Provide the (x, y) coordinate of the cell's center where the given text is located.  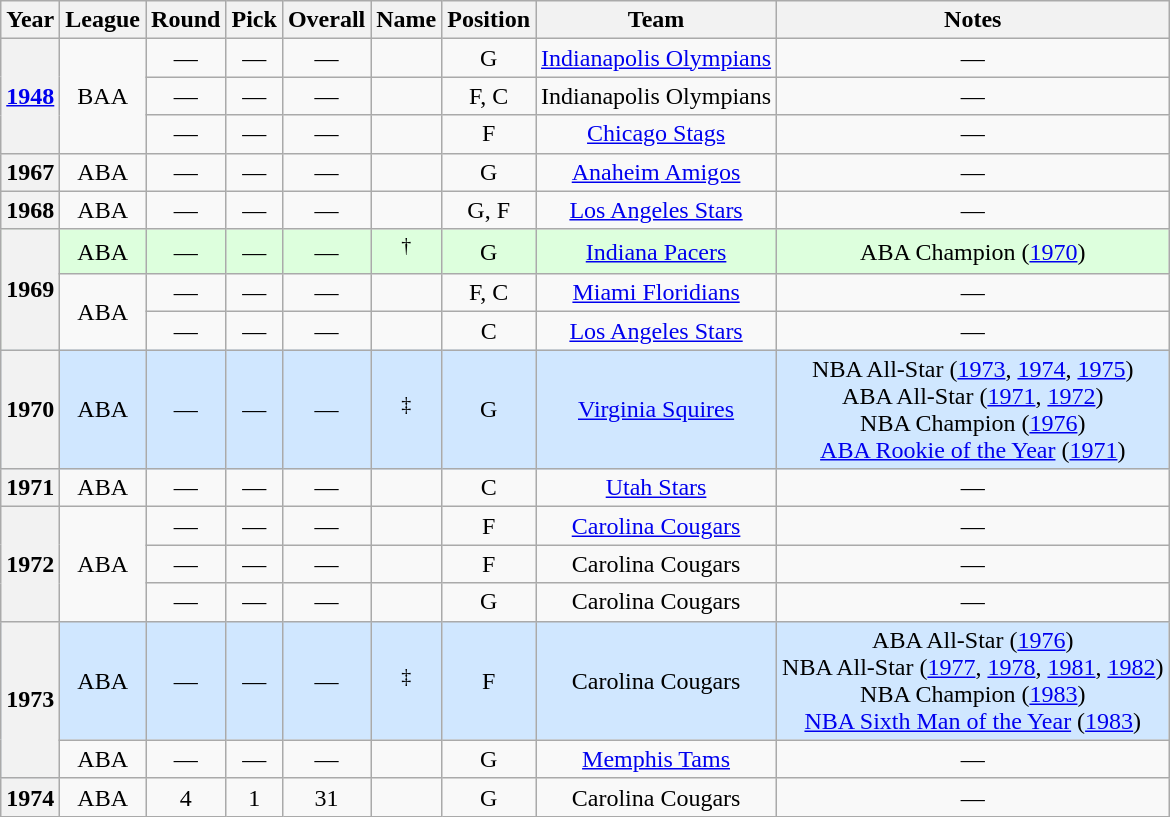
League (103, 20)
Overall (326, 20)
1967 (30, 172)
Name (406, 20)
BAA (103, 96)
Pick (254, 20)
1970 (30, 410)
1969 (30, 290)
1948 (30, 96)
Utah Stars (656, 488)
4 (186, 797)
1974 (30, 797)
1968 (30, 210)
Indiana Pacers (656, 252)
Year (30, 20)
Memphis Tams (656, 759)
Position (489, 20)
Anaheim Amigos (656, 172)
1 (254, 797)
Notes (973, 20)
1972 (30, 564)
ABA All-Star (1976) NBA All-Star (1977, 1978, 1981, 1982) NBA Champion (1983) NBA Sixth Man of the Year (1983) (973, 680)
Team (656, 20)
G, F (489, 210)
ABA Champion (1970) (973, 252)
Virginia Squires (656, 410)
1971 (30, 488)
NBA All-Star (1973, 1974, 1975) ABA All-Star (1971, 1972) NBA Champion (1976) ABA Rookie of the Year (1971) (973, 410)
Round (186, 20)
31 (326, 797)
1973 (30, 700)
Chicago Stags (656, 134)
† (406, 252)
Miami Floridians (656, 293)
